Return (X, Y) of the center of cell containing provided text 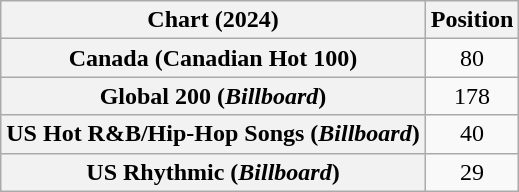
US Hot R&B/Hip-Hop Songs (Billboard) (213, 134)
Global 200 (Billboard) (213, 96)
Position (472, 20)
80 (472, 58)
40 (472, 134)
178 (472, 96)
29 (472, 172)
Canada (Canadian Hot 100) (213, 58)
US Rhythmic (Billboard) (213, 172)
Chart (2024) (213, 20)
